Scan for the cell matching the given text and deliver its [X, Y] coordinate at center. 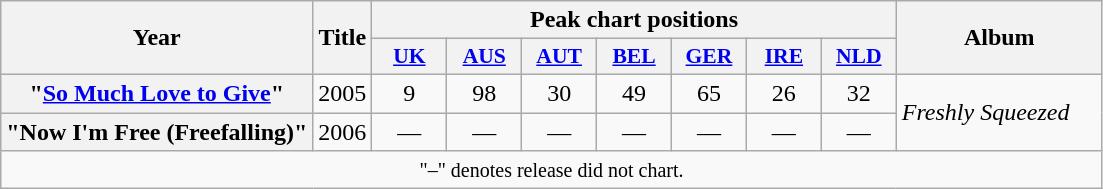
BEL [634, 57]
NLD [858, 57]
IRE [784, 57]
9 [410, 93]
2006 [342, 131]
Peak chart positions [634, 20]
32 [858, 93]
"–" denotes release did not chart. [552, 170]
65 [710, 93]
2005 [342, 93]
UK [410, 57]
Freshly Squeezed [999, 112]
GER [710, 57]
26 [784, 93]
"Now I'm Free (Freefalling)" [157, 131]
Year [157, 38]
"So Much Love to Give" [157, 93]
AUS [484, 57]
49 [634, 93]
30 [560, 93]
AUT [560, 57]
Title [342, 38]
Album [999, 38]
98 [484, 93]
